For the text-containing cell, return its midpoint in [X, Y] coordinate format. 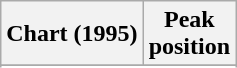
Chart (1995) [72, 34]
Peakposition [189, 34]
